Return the (X, Y) coordinate for the center point of the cell that contains the specified text.  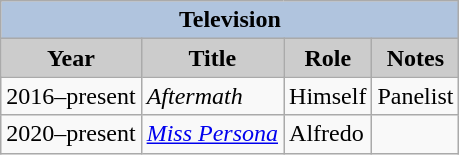
Panelist (416, 96)
2020–present (71, 134)
Year (71, 58)
Alfredo (328, 134)
Notes (416, 58)
Himself (328, 96)
Title (212, 58)
2016–present (71, 96)
Role (328, 58)
Television (230, 20)
Aftermath (212, 96)
Miss Persona (212, 134)
